Scan for the cell matching the given text and deliver its [X, Y] coordinate at center. 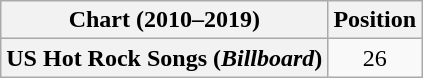
Chart (2010–2019) [164, 20]
US Hot Rock Songs (Billboard) [164, 58]
Position [375, 20]
26 [375, 58]
